Provide the [x, y] coordinate of the cell's center where the given text is located.  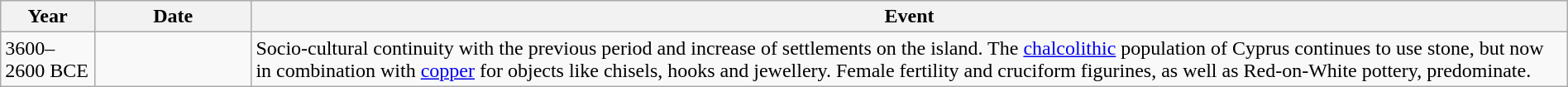
Year [48, 17]
Date [172, 17]
3600–2600 BCE [48, 60]
Event [910, 17]
